Detect which cell encompasses the target text, then output its [X, Y] center coordinate. 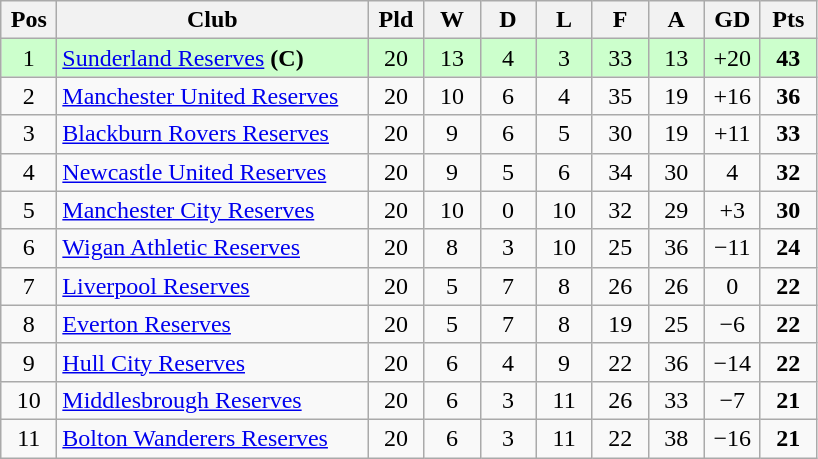
Hull City Reserves [212, 362]
+11 [732, 134]
Newcastle United Reserves [212, 172]
Everton Reserves [212, 324]
Bolton Wanderers Reserves [212, 438]
D [508, 20]
W [452, 20]
−6 [732, 324]
Liverpool Reserves [212, 286]
Middlesbrough Reserves [212, 400]
L [564, 20]
29 [676, 210]
43 [788, 58]
2 [29, 96]
34 [620, 172]
35 [620, 96]
+16 [732, 96]
Sunderland Reserves (C) [212, 58]
Club [212, 20]
24 [788, 248]
−11 [732, 248]
A [676, 20]
38 [676, 438]
F [620, 20]
Pos [29, 20]
Manchester City Reserves [212, 210]
−14 [732, 362]
Pld [396, 20]
Pts [788, 20]
−7 [732, 400]
1 [29, 58]
−16 [732, 438]
Manchester United Reserves [212, 96]
Blackburn Rovers Reserves [212, 134]
+20 [732, 58]
+3 [732, 210]
Wigan Athletic Reserves [212, 248]
GD [732, 20]
